Pinpoint the cell where the given text exists, returning its [x, y] midpoint coordinate. 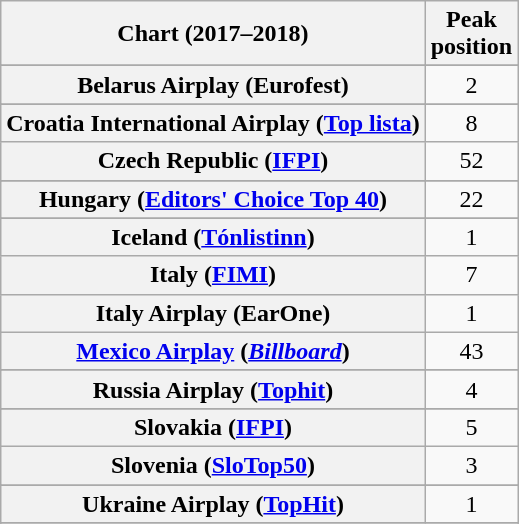
5 [471, 427]
3 [471, 465]
2 [471, 85]
Peakposition [471, 34]
Czech Republic (IFPI) [213, 161]
8 [471, 123]
Hungary (Editors' Choice Top 40) [213, 199]
Italy (FIMI) [213, 275]
Russia Airplay (Tophit) [213, 389]
Mexico Airplay (Billboard) [213, 351]
Italy Airplay (EarOne) [213, 313]
22 [471, 199]
Ukraine Airplay (TopHit) [213, 503]
7 [471, 275]
Belarus Airplay (Eurofest) [213, 85]
43 [471, 351]
Croatia International Airplay (Top lista) [213, 123]
Chart (2017–2018) [213, 34]
Slovenia (SloTop50) [213, 465]
Iceland (Tónlistinn) [213, 237]
Slovakia (IFPI) [213, 427]
4 [471, 389]
52 [471, 161]
